From the cell containing the given text, extract its center point as [x, y] coordinate. 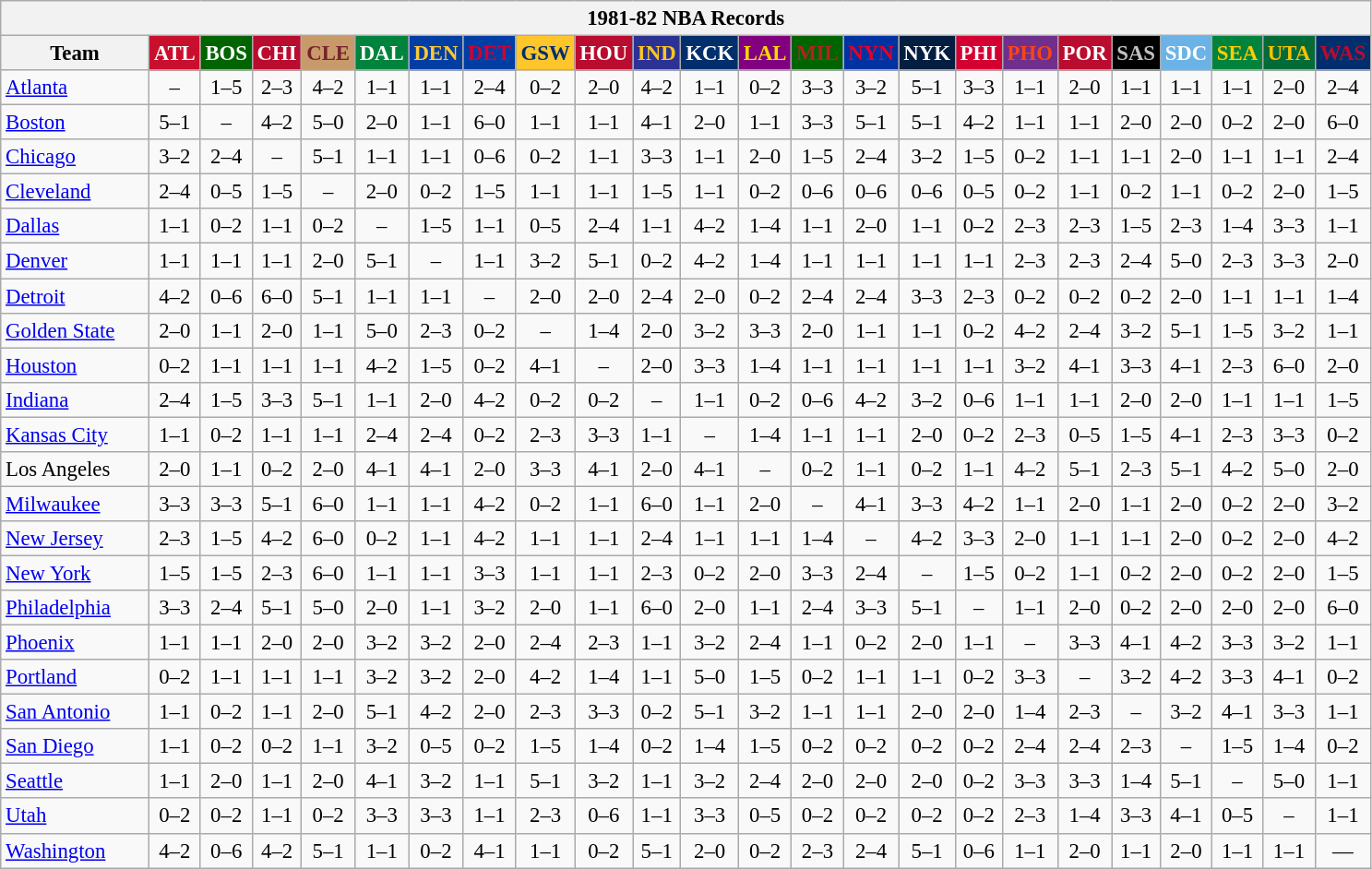
SDC [1186, 54]
New York [76, 573]
San Diego [76, 746]
PHI [978, 54]
Washington [76, 851]
1981-82 NBA Records [686, 18]
Portland [76, 677]
PHO [1030, 54]
DAL [382, 54]
POR [1085, 54]
WAS [1342, 54]
Kansas City [76, 434]
Indiana [76, 399]
Utah [76, 816]
San Antonio [76, 712]
SEA [1238, 54]
HOU [603, 54]
UTA [1288, 54]
— [1342, 851]
Chicago [76, 157]
DEN [435, 54]
LAL [764, 54]
KCK [710, 54]
MIL [817, 54]
Houston [76, 365]
Atlanta [76, 88]
CLE [328, 54]
Dallas [76, 226]
Golden State [76, 330]
NYK [926, 54]
ATL [174, 54]
Boston [76, 123]
Philadelphia [76, 608]
Seattle [76, 781]
Cleveland [76, 192]
Detroit [76, 296]
Phoenix [76, 643]
Los Angeles [76, 470]
IND [657, 54]
CHI [277, 54]
New Jersey [76, 539]
NYN [871, 54]
Team [76, 54]
DET [489, 54]
Milwaukee [76, 504]
Denver [76, 261]
SAS [1136, 54]
BOS [226, 54]
GSW [545, 54]
